Detect which cell encompasses the target text, then output its (x, y) center coordinate. 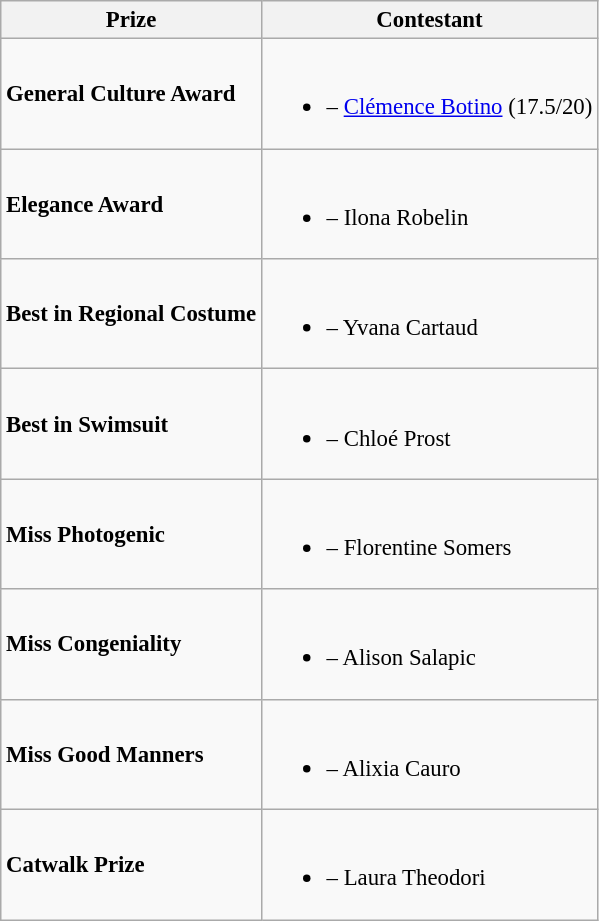
Miss Congeniality (132, 644)
Miss Good Manners (132, 754)
Prize (132, 20)
– Chloé Prost (429, 424)
General Culture Award (132, 94)
– Clémence Botino (17.5/20) (429, 94)
Contestant (429, 20)
Miss Photogenic (132, 534)
Best in Swimsuit (132, 424)
– Alixia Cauro (429, 754)
– Yvana Cartaud (429, 314)
Catwalk Prize (132, 865)
Best in Regional Costume (132, 314)
Elegance Award (132, 204)
– Alison Salapic (429, 644)
– Ilona Robelin (429, 204)
– Laura Theodori (429, 865)
– Florentine Somers (429, 534)
